Find where the given text appears and provide that cell's center as [x, y] coordinate. 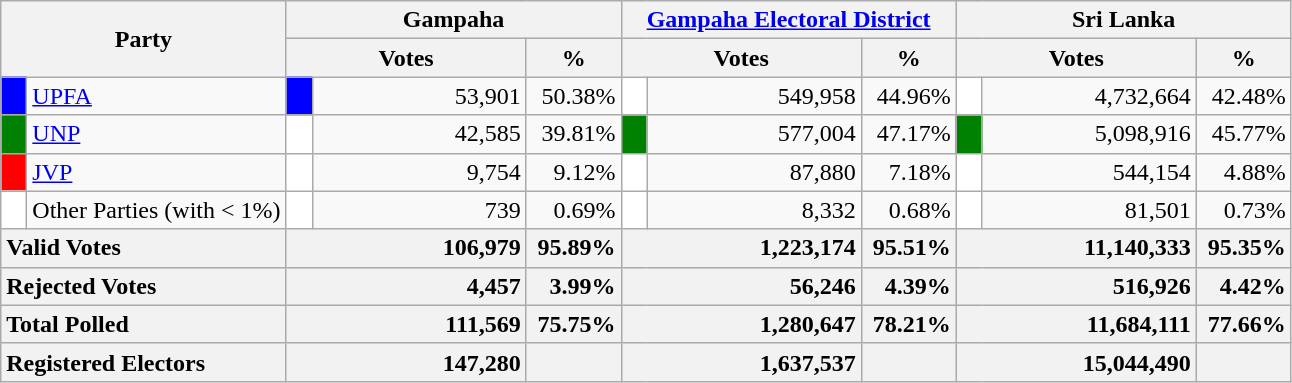
5,098,916 [1089, 134]
1,637,537 [741, 362]
147,280 [406, 362]
Registered Electors [144, 362]
42.48% [1244, 96]
4.42% [1244, 286]
3.99% [574, 286]
0.73% [1244, 210]
78.21% [908, 324]
544,154 [1089, 172]
95.35% [1244, 248]
53,901 [419, 96]
15,044,490 [1076, 362]
56,246 [741, 286]
45.77% [1244, 134]
42,585 [419, 134]
95.51% [908, 248]
Gampaha [454, 20]
47.17% [908, 134]
Other Parties (with < 1%) [156, 210]
1,280,647 [741, 324]
87,880 [754, 172]
4,732,664 [1089, 96]
Rejected Votes [144, 286]
577,004 [754, 134]
0.68% [908, 210]
JVP [156, 172]
75.75% [574, 324]
11,684,111 [1076, 324]
549,958 [754, 96]
Total Polled [144, 324]
Sri Lanka [1124, 20]
77.66% [1244, 324]
9,754 [419, 172]
Valid Votes [144, 248]
95.89% [574, 248]
516,926 [1076, 286]
111,569 [406, 324]
8,332 [754, 210]
4.39% [908, 286]
739 [419, 210]
4,457 [406, 286]
Gampaha Electoral District [788, 20]
44.96% [908, 96]
7.18% [908, 172]
106,979 [406, 248]
Party [144, 39]
UNP [156, 134]
9.12% [574, 172]
11,140,333 [1076, 248]
4.88% [1244, 172]
1,223,174 [741, 248]
UPFA [156, 96]
39.81% [574, 134]
81,501 [1089, 210]
50.38% [574, 96]
0.69% [574, 210]
